For the text-containing cell, return its midpoint in [X, Y] coordinate format. 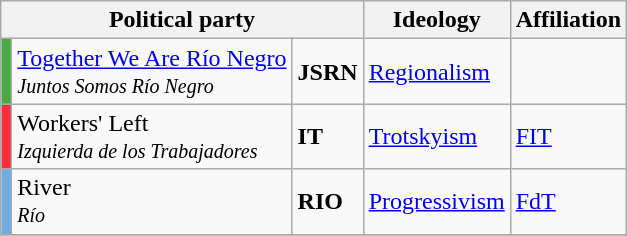
FdT [568, 202]
JSRN [328, 72]
Political party [182, 20]
IT [328, 136]
FIT [568, 136]
Trotskyism [436, 136]
Ideology [436, 20]
Progressivism [436, 202]
Together We Are Río NegroJuntos Somos Río Negro [152, 72]
RIO [328, 202]
Workers' LeftIzquierda de los Trabajadores [152, 136]
Regionalism [436, 72]
RiverRío [152, 202]
Affiliation [568, 20]
